Pinpoint the cell where the given text exists, returning its [X, Y] midpoint coordinate. 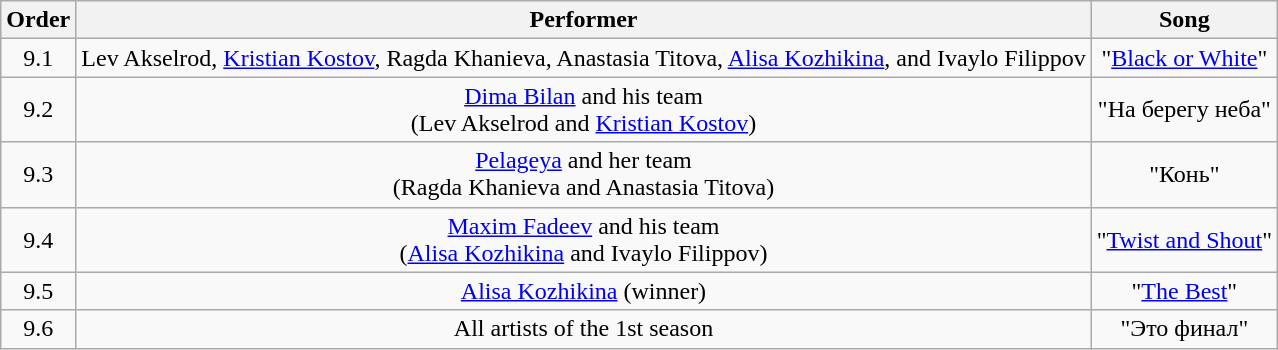
9.6 [38, 329]
Song [1184, 20]
9.4 [38, 240]
"Black or White" [1184, 58]
9.1 [38, 58]
"Twist and Shout" [1184, 240]
All artists of the 1st season [584, 329]
"На берегу неба" [1184, 110]
Alisa Kozhikina (winner) [584, 291]
Dima Bilan and his team (Lev Akselrod and Kristian Kostov) [584, 110]
Order [38, 20]
"The Best" [1184, 291]
Lev Akselrod, Kristian Kostov, Ragda Khanieva, Anastasia Titova, Alisa Kozhikina, and Ivaylo Filippov [584, 58]
9.2 [38, 110]
Performer [584, 20]
"Это финал" [1184, 329]
9.5 [38, 291]
Pelageya and her team (Ragda Khanieva and Anastasia Titova) [584, 174]
9.3 [38, 174]
Maxim Fadeev and his team (Alisa Kozhikina and Ivaylo Filippov) [584, 240]
"Конь" [1184, 174]
